Pinpoint the cell where the given text exists, returning its [x, y] midpoint coordinate. 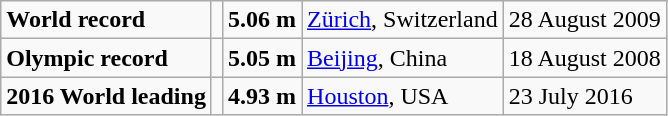
Olympic record [106, 58]
4.93 m [262, 96]
Zürich, Switzerland [403, 20]
World record [106, 20]
2016 World leading [106, 96]
Beijing, China [403, 58]
28 August 2009 [584, 20]
Houston, USA [403, 96]
23 July 2016 [584, 96]
18 August 2008 [584, 58]
5.05 m [262, 58]
5.06 m [262, 20]
